Search for the cell housing the specified text and yield its [X, Y] center coordinate. 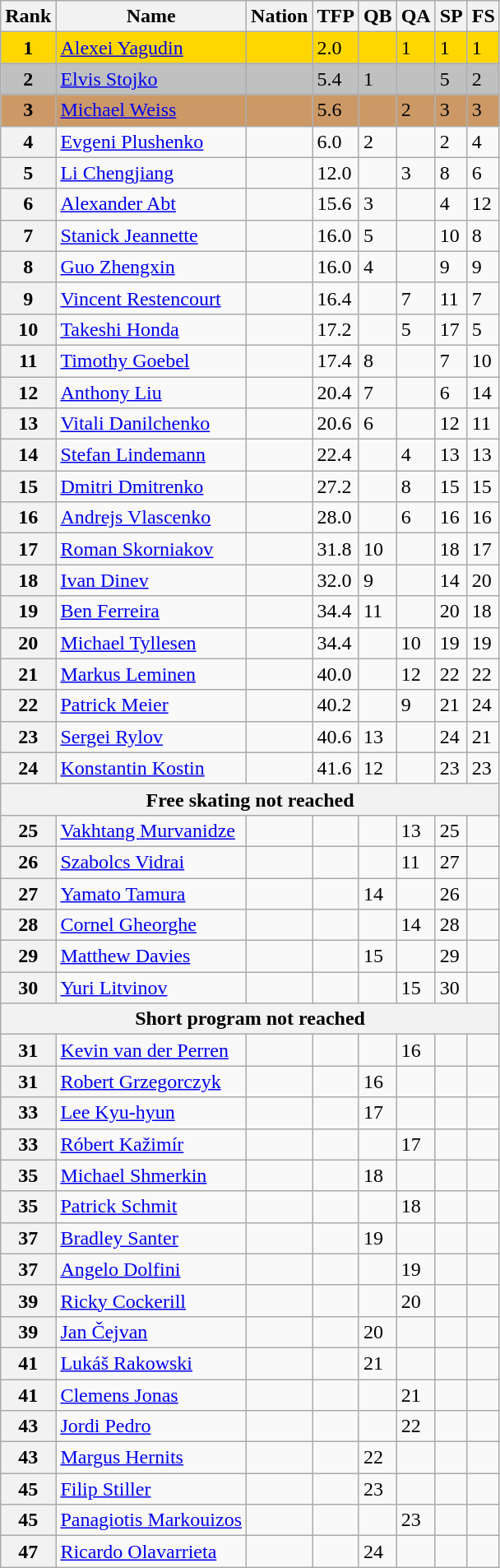
Yamato Tamura [151, 893]
Panagiotis Markouizos [151, 1520]
SP [451, 16]
2.0 [336, 48]
Matthew Davies [151, 956]
Angelo Dolfini [151, 1269]
31.8 [336, 549]
Michael Shmerkin [151, 1175]
Nation [280, 16]
Ricky Cockerill [151, 1300]
Patrick Meier [151, 705]
Andrejs Vlascenko [151, 518]
40.2 [336, 705]
Name [151, 16]
28.0 [336, 518]
Lukáš Rakowski [151, 1363]
41.6 [336, 768]
Markus Leminen [151, 674]
Guo Zhengxin [151, 267]
Patrick Schmit [151, 1207]
Vitali Danilchenko [151, 424]
20.4 [336, 393]
Rank [28, 16]
Ivan Dinev [151, 580]
27.2 [336, 486]
Dmitri Dmitrenko [151, 486]
Clemens Jonas [151, 1395]
Szabolcs Vidrai [151, 862]
Margus Hernits [151, 1458]
12.0 [336, 173]
Vakhtang Murvanidze [151, 831]
6.0 [336, 142]
Jan Čejvan [151, 1332]
Lee Kyu-hyun [151, 1113]
17.4 [336, 361]
Michael Tyllesen [151, 643]
Li Chengjiang [151, 173]
16.4 [336, 298]
Robert Grzegorczyk [151, 1082]
Michael Weiss [151, 110]
Kevin van der Perren [151, 1050]
Filip Stiller [151, 1489]
QB [377, 16]
Alexei Yagudin [151, 48]
22.4 [336, 455]
Stefan Lindemann [151, 455]
17.2 [336, 329]
15.6 [336, 204]
QA [416, 16]
Timothy Goebel [151, 361]
Yuri Litvinov [151, 988]
5.6 [336, 110]
Free skating not reached [250, 799]
Anthony Liu [151, 393]
Ben Ferreira [151, 612]
Róbert Kažimír [151, 1144]
Bradley Santer [151, 1238]
Stanick Jeannette [151, 235]
Konstantin Kostin [151, 768]
47 [28, 1552]
Jordi Pedro [151, 1426]
Evgeni Plushenko [151, 142]
20.6 [336, 424]
Alexander Abt [151, 204]
TFP [336, 16]
Ricardo Olavarrieta [151, 1552]
Vincent Restencourt [151, 298]
Roman Skorniakov [151, 549]
Elvis Stojko [151, 79]
40.0 [336, 674]
Short program not reached [250, 1019]
32.0 [336, 580]
5.4 [336, 79]
FS [484, 16]
Takeshi Honda [151, 329]
Sergei Rylov [151, 737]
40.6 [336, 737]
Cornel Gheorghe [151, 925]
